Find where the given text appears and provide that cell's center as [X, Y] coordinate. 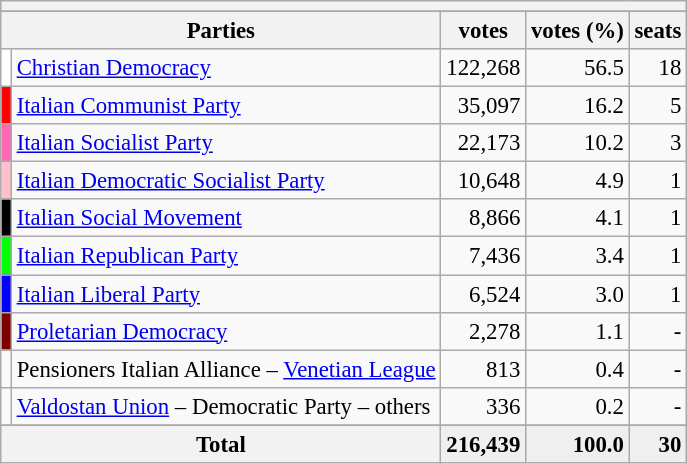
3.0 [578, 294]
votes (%) [578, 31]
Total [221, 444]
0.2 [578, 406]
30 [658, 444]
4.1 [578, 219]
16.2 [578, 106]
7,436 [484, 256]
votes [484, 31]
1.1 [578, 331]
seats [658, 31]
18 [658, 68]
100.0 [578, 444]
3 [658, 143]
Italian Republican Party [226, 256]
10.2 [578, 143]
56.5 [578, 68]
0.4 [578, 369]
Italian Liberal Party [226, 294]
Parties [221, 31]
10,648 [484, 181]
2,278 [484, 331]
Pensioners Italian Alliance – Venetian League [226, 369]
216,439 [484, 444]
122,268 [484, 68]
6,524 [484, 294]
Christian Democracy [226, 68]
8,866 [484, 219]
35,097 [484, 106]
22,173 [484, 143]
5 [658, 106]
Italian Communist Party [226, 106]
Proletarian Democracy [226, 331]
4.9 [578, 181]
Italian Social Movement [226, 219]
Italian Socialist Party [226, 143]
3.4 [578, 256]
Italian Democratic Socialist Party [226, 181]
Valdostan Union – Democratic Party – others [226, 406]
813 [484, 369]
336 [484, 406]
